Scan for the cell matching the given text and deliver its [x, y] coordinate at center. 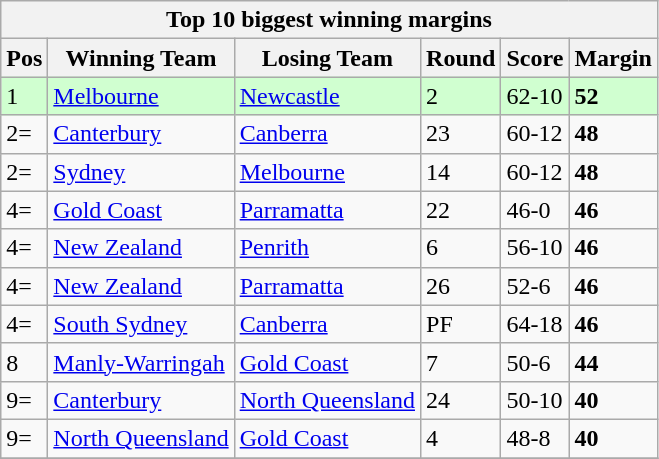
Sydney [141, 172]
50-10 [535, 400]
Round [461, 58]
26 [461, 286]
South Sydney [141, 324]
44 [613, 362]
64-18 [535, 324]
22 [461, 210]
Manly-Warringah [141, 362]
Penrith [327, 248]
52 [613, 96]
7 [461, 362]
2 [461, 96]
Pos [24, 58]
Losing Team [327, 58]
4 [461, 438]
48-8 [535, 438]
Top 10 biggest winning margins [330, 20]
Winning Team [141, 58]
Score [535, 58]
24 [461, 400]
Margin [613, 58]
23 [461, 134]
14 [461, 172]
52-6 [535, 286]
8 [24, 362]
62-10 [535, 96]
6 [461, 248]
56-10 [535, 248]
1 [24, 96]
Newcastle [327, 96]
PF [461, 324]
50-6 [535, 362]
46-0 [535, 210]
